Scan for the cell matching the given text and deliver its (X, Y) coordinate at center. 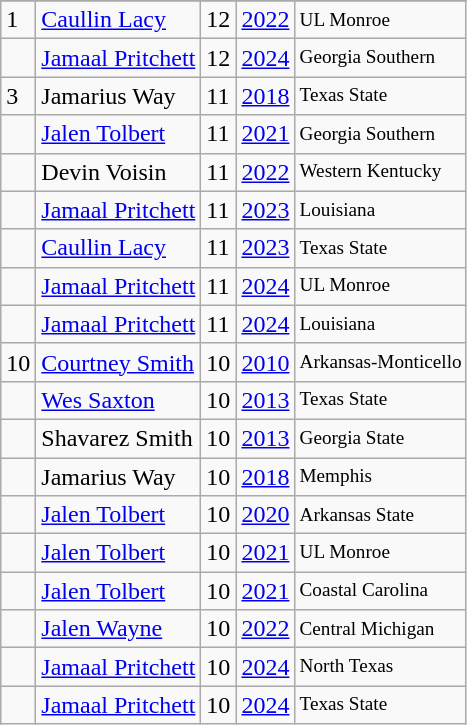
Memphis (380, 477)
Western Kentucky (380, 172)
3 (18, 96)
Arkansas State (380, 515)
Coastal Carolina (380, 591)
Courtney Smith (118, 362)
1 (18, 20)
Georgia State (380, 438)
2020 (266, 515)
Central Michigan (380, 629)
Shavarez Smith (118, 438)
Devin Voisin (118, 172)
North Texas (380, 667)
Arkansas-Monticello (380, 362)
2010 (266, 362)
Jalen Wayne (118, 629)
Wes Saxton (118, 400)
